Locate the cell with the specified text and output its [x, y] center coordinate. 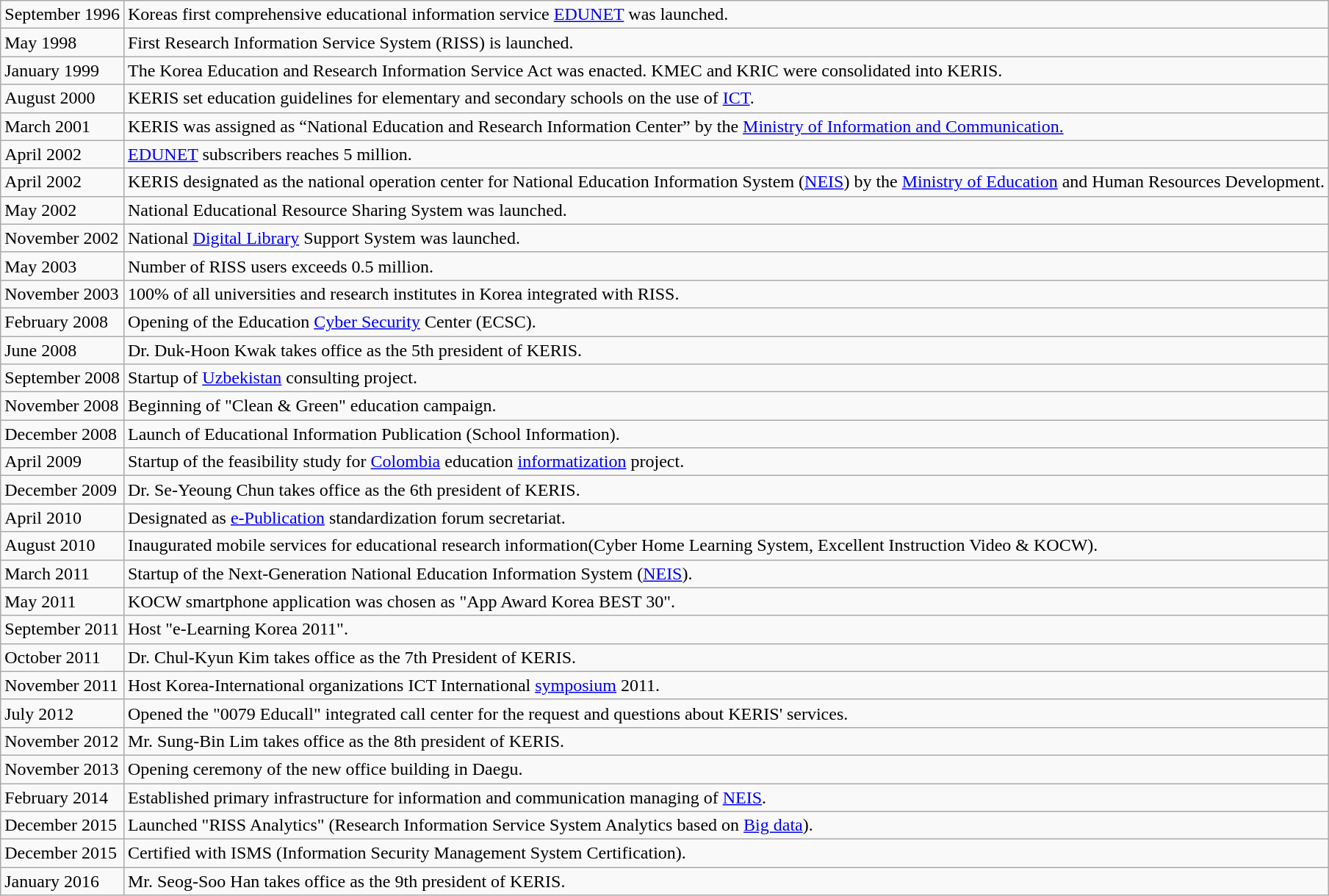
August 2000 [62, 98]
Startup of Uzbekistan consulting project. [726, 378]
August 2010 [62, 546]
November 2008 [62, 406]
KERIS set education guidelines for elementary and secondary schools on the use of ICT. [726, 98]
April 2009 [62, 462]
Established primary infrastructure for information and communication managing of NEIS. [726, 797]
June 2008 [62, 350]
January 2016 [62, 881]
National Digital Library Support System was launched. [726, 238]
National Educational Resource Sharing System was launched. [726, 210]
Startup of the feasibility study for Colombia education informatization project. [726, 462]
September 2011 [62, 629]
100% of all universities and research institutes in Korea integrated with RISS. [726, 294]
May 2002 [62, 210]
Inaugurated mobile services for educational research information(Cyber Home Learning System, Excellent Instruction Video & KOCW). [726, 546]
Number of RISS users exceeds 0.5 million. [726, 266]
Mr. Seog-Soo Han takes office as the 9th president of KERIS. [726, 881]
Designated as e-Publication standardization forum secretariat. [726, 518]
April 2010 [62, 518]
The Korea Education and Research Information Service Act was enacted. KMEC and KRIC were consolidated into KERIS. [726, 71]
May 2011 [62, 601]
EDUNET subscribers reaches 5 million. [726, 154]
First Research Information Service System (RISS) is launched. [726, 43]
November 2002 [62, 238]
Host "e-Learning Korea 2011". [726, 629]
February 2014 [62, 797]
KOCW smartphone application was chosen as "App Award Korea BEST 30". [726, 601]
November 2011 [62, 685]
July 2012 [62, 713]
May 1998 [62, 43]
Dr. Se-Yeoung Chun takes office as the 6th president of KERIS. [726, 490]
November 2013 [62, 769]
Startup of the Next-Generation National Education Information System (NEIS). [726, 574]
Dr. Chul-Kyun Kim takes office as the 7th President of KERIS. [726, 657]
September 1996 [62, 15]
November 2003 [62, 294]
March 2011 [62, 574]
Dr. Duk-Hoon Kwak takes office as the 5th president of KERIS. [726, 350]
September 2008 [62, 378]
Certified with ISMS (Information Security Management System Certification). [726, 853]
October 2011 [62, 657]
Host Korea-International organizations ICT International symposium 2011. [726, 685]
Beginning of "Clean & Green" education campaign. [726, 406]
May 2003 [62, 266]
January 1999 [62, 71]
Launched "RISS Analytics" (Research Information Service System Analytics based on Big data). [726, 825]
Opened the "0079 Educall" integrated call center for the request and questions about KERIS' services. [726, 713]
Opening ceremony of the new office building in Daegu. [726, 769]
KERIS was assigned as “National Education and Research Information Center” by the Ministry of Information and Communication. [726, 126]
Launch of Educational Information Publication (School Information). [726, 434]
Opening of the Education Cyber Security Center (ECSC). [726, 322]
March 2001 [62, 126]
Mr. Sung-Bin Lim takes office as the 8th president of KERIS. [726, 741]
November 2012 [62, 741]
December 2009 [62, 490]
December 2008 [62, 434]
February 2008 [62, 322]
Koreas first comprehensive educational information service EDUNET was launched. [726, 15]
